Return (x, y) of the center of cell containing provided text 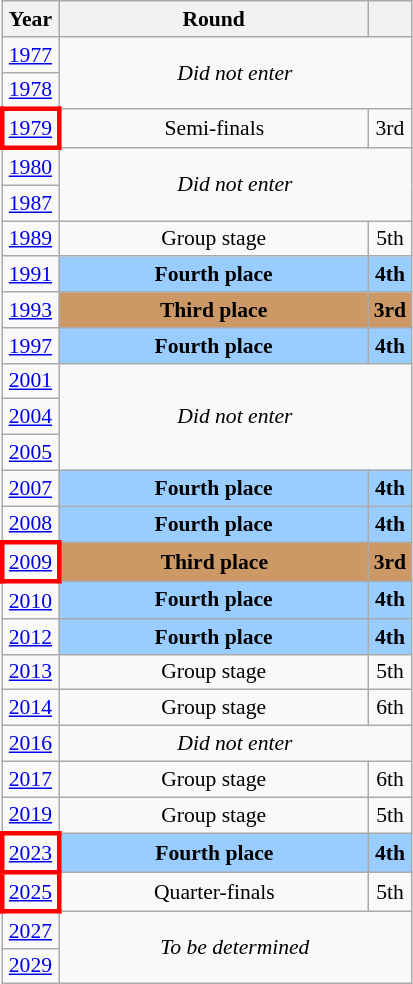
2008 (30, 524)
2005 (30, 453)
2010 (30, 600)
2013 (30, 672)
1977 (30, 55)
1991 (30, 275)
2004 (30, 417)
2007 (30, 488)
2025 (30, 892)
1989 (30, 239)
1980 (30, 166)
2019 (30, 816)
To be determined (236, 948)
2009 (30, 562)
1993 (30, 310)
2027 (30, 930)
2016 (30, 744)
2012 (30, 637)
2001 (30, 381)
2023 (30, 854)
1997 (30, 346)
Round (214, 19)
2029 (30, 966)
1987 (30, 203)
1978 (30, 90)
Year (30, 19)
1979 (30, 130)
Semi-finals (214, 130)
2017 (30, 779)
2014 (30, 708)
Quarter-finals (214, 892)
